Identify which cell holds the provided text, then report its [X, Y] central coordinate. 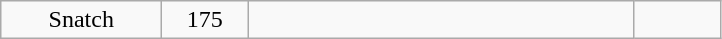
175 [205, 20]
Snatch [82, 20]
